From the cell containing the given text, extract its center point as [X, Y] coordinate. 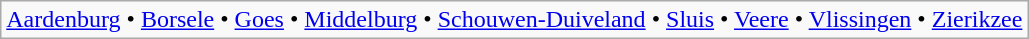
Aardenburg • Borsele • Goes • Middelburg • Schouwen-Duiveland • Sluis • Veere • Vlissingen • Zierikzee [514, 20]
